Identify which cell holds the provided text, then report its [x, y] central coordinate. 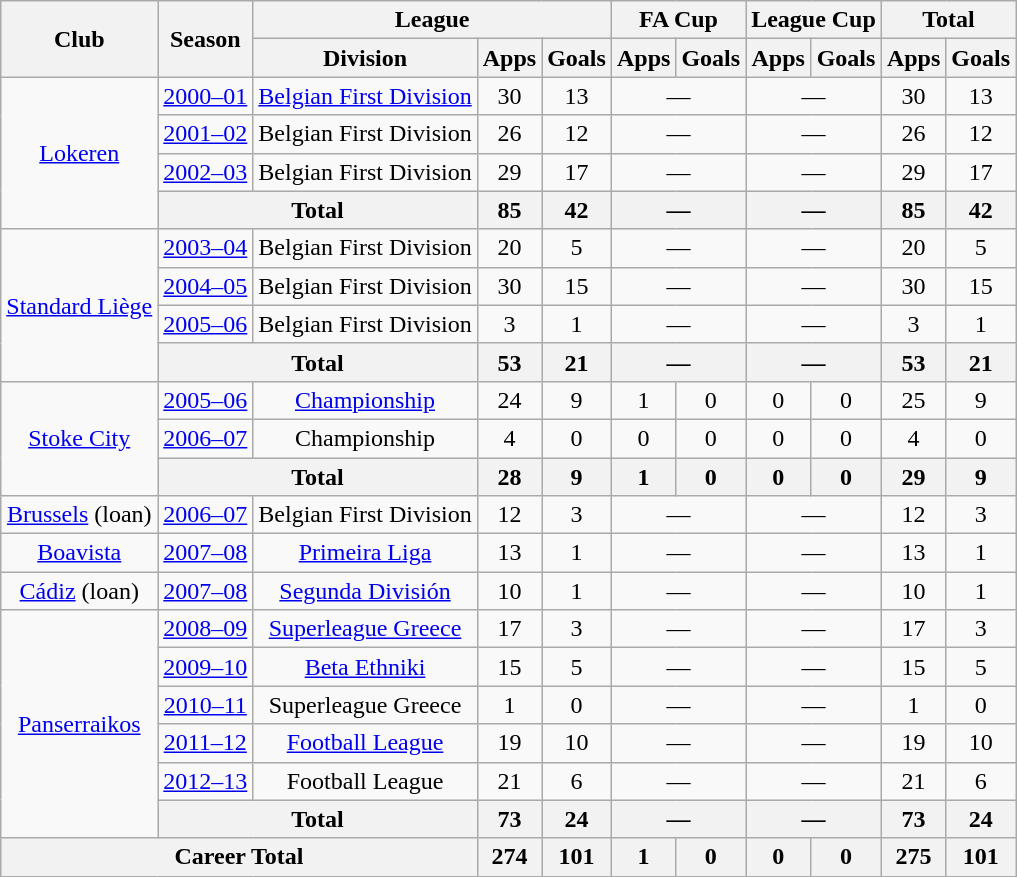
FA Cup [678, 20]
275 [913, 857]
Panserraikos [80, 724]
2001–02 [206, 134]
Primeira Liga [365, 553]
Club [80, 39]
2000–01 [206, 96]
2012–13 [206, 781]
25 [913, 400]
Career Total [239, 857]
Division [365, 58]
28 [509, 477]
League Cup [814, 20]
2009–10 [206, 667]
Segunda División [365, 591]
274 [509, 857]
2010–11 [206, 705]
Boavista [80, 553]
2008–09 [206, 629]
Lokeren [80, 153]
League [432, 20]
Standard Liège [80, 305]
Brussels (loan) [80, 515]
Cádiz (loan) [80, 591]
2002–03 [206, 172]
Stoke City [80, 438]
2003–04 [206, 248]
Beta Ethniki [365, 667]
Season [206, 39]
2004–05 [206, 286]
2011–12 [206, 743]
